Output the [X, Y] coordinate of the center of the cell containing the given text.  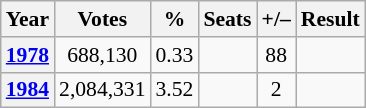
688,130 [102, 55]
2,084,331 [102, 90]
Year [28, 19]
% [175, 19]
Result [330, 19]
Seats [227, 19]
0.33 [175, 55]
88 [276, 55]
1984 [28, 90]
+/– [276, 19]
1978 [28, 55]
3.52 [175, 90]
Votes [102, 19]
2 [276, 90]
